Locate the cell with the specified text and output its (X, Y) center coordinate. 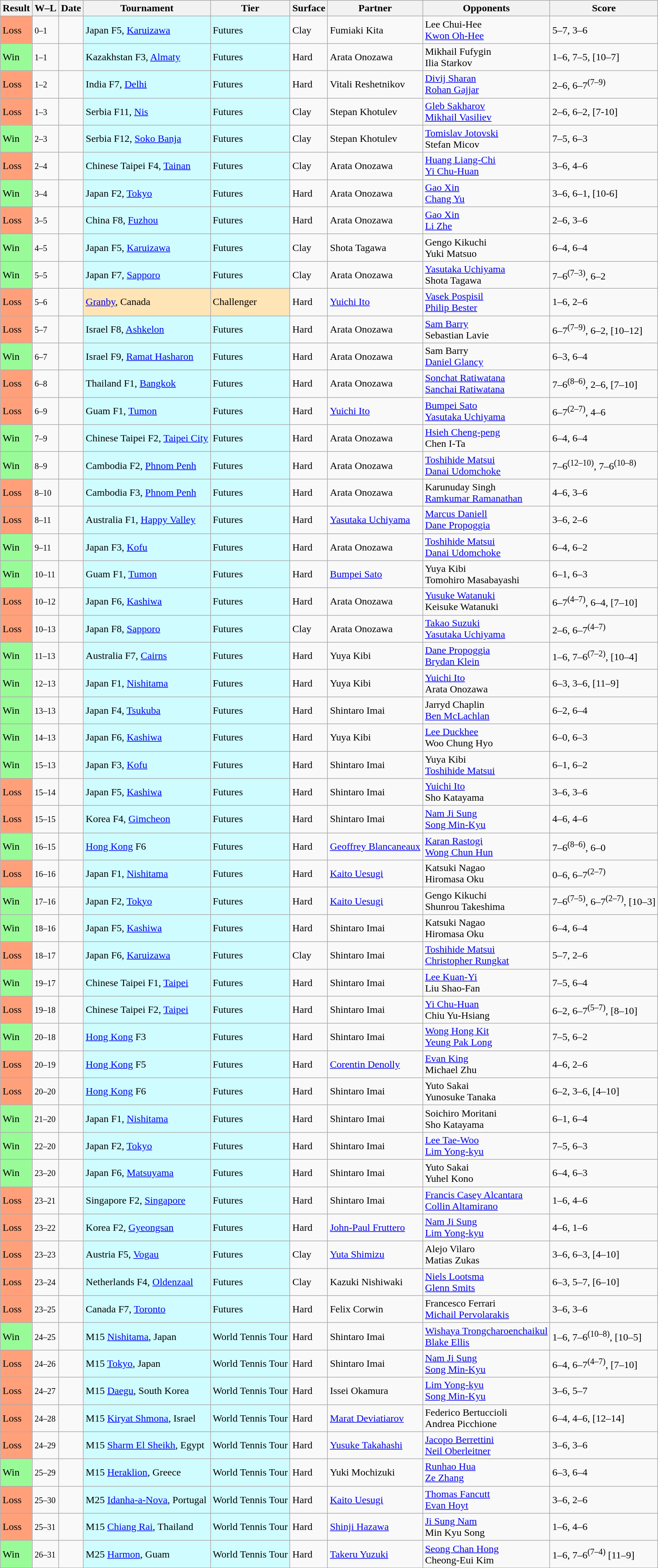
Bumpei Sato Yasutaka Uchiyama (486, 411)
Soichiro Moritani Sho Katayama (486, 1119)
Sam Barry Daniel Glancy (486, 356)
6–2, 6–7(5–7), [8–10] (604, 1010)
Yuya Kibi Tomohiro Masabayashi (486, 574)
15–14 (45, 792)
3–4 (45, 193)
Japan F6, Karuizawa (147, 956)
Corentin Denolly (375, 1064)
24–27 (45, 1391)
4–6, 3–6 (604, 493)
Ji Sung Nam Min Kyu Song (486, 1527)
1–1 (45, 57)
Japan F7, Sapporo (147, 274)
Lee Chui-Hee Kwon Oh-Hee (486, 30)
19–18 (45, 1010)
Jacopo Berrettini Neil Oberleitner (486, 1445)
3–6, 6–3, [4–10] (604, 1255)
Tournament (147, 8)
6–2, 3–6, [4–10] (604, 1091)
0–6, 6–7(2–7) (604, 874)
Seong Chan Hong Cheong-Eui Kim (486, 1554)
8–9 (45, 465)
Granby, Canada (147, 302)
17–16 (45, 901)
7–5, 6–2 (604, 1037)
M15 Sharm El Sheikh, Egypt (147, 1445)
Nam Ji Sung Lim Yong-kyu (486, 1227)
25–30 (45, 1499)
Japan F8, Sapporo (147, 628)
Bumpei Sato (375, 574)
18–17 (45, 956)
10–11 (45, 574)
6–1, 6–2 (604, 765)
6–3, 5–7, [6–10] (604, 1282)
Chinese Taipei F1, Taipei (147, 982)
Francis Casey Alcantara Collin Altamirano (486, 1200)
M25 Idanha-a-Nova, Portugal (147, 1499)
Takeru Yuzuki (375, 1554)
18–16 (45, 928)
10–13 (45, 628)
M15 Daegu, South Korea (147, 1391)
6–7(2–7), 4–6 (604, 411)
1–6, 2–6 (604, 302)
5–7, 3–6 (604, 30)
22–20 (45, 1145)
23–22 (45, 1227)
19–17 (45, 982)
15–15 (45, 819)
Yasutaka Uchiyama (375, 520)
4–6, 2–6 (604, 1064)
6–2, 6–4 (604, 710)
Kazakhstan F3, Almaty (147, 57)
1–6, 7–5, [10–7] (604, 57)
Dane Propoggia Brydan Klein (486, 656)
Yi Chu-Huan Chiu Yu-Hsiang (486, 1010)
2–6, 6–7(7–9) (604, 85)
6–4, 4–6, [12–14] (604, 1418)
7–6(8–6), 2–6, [7–10] (604, 384)
Challenger (250, 302)
0–1 (45, 30)
2–3 (45, 139)
5–6 (45, 302)
Singapore F2, Singapore (147, 1200)
10–12 (45, 602)
Wong Hong Kit Yeung Pak Long (486, 1037)
Tomislav Jotovski Stefan Micov (486, 139)
13–13 (45, 710)
6–7 (45, 356)
Thailand F1, Bangkok (147, 384)
26–31 (45, 1554)
3–6, 4–6 (604, 166)
Yuichi Ito Arata Onozawa (486, 683)
6–9 (45, 411)
Canada F7, Toronto (147, 1309)
India F7, Delhi (147, 85)
12–13 (45, 683)
24–28 (45, 1418)
6–1, 6–4 (604, 1119)
Lee Duckhee Woo Chung Hyo (486, 737)
Yasutaka Uchiyama Shota Tagawa (486, 274)
Fumiaki Kita (375, 30)
Tier (250, 8)
Austria F5, Vogau (147, 1255)
Issei Okamura (375, 1391)
Gao Xin Chang Yu (486, 193)
Chinese Taipei F4, Tainan (147, 166)
Karan Rastogi Wong Chun Hun (486, 847)
9–11 (45, 547)
Shota Tagawa (375, 248)
11–13 (45, 656)
Yuta Shimizu (375, 1255)
M25 Harmon, Guam (147, 1554)
Chinese Taipei F2, Taipei (147, 1010)
7–5, 6–4 (604, 982)
Serbia F12, Soko Banja (147, 139)
20–18 (45, 1037)
Vasek Pospisil Philip Bester (486, 302)
Thomas Fancutt Evan Hoyt (486, 1499)
23–20 (45, 1173)
China F8, Fuzhou (147, 220)
20–20 (45, 1091)
Gleb Sakharov Mikhail Vasiliev (486, 111)
M15 Tokyo, Japan (147, 1364)
3–5 (45, 220)
Japan F4, Tsukuba (147, 710)
1–6, 7–6(7–4) [11–9] (604, 1554)
Australia F1, Happy Valley (147, 520)
Hsieh Cheng-peng Chen I-Ta (486, 438)
2–6, 6–2, [7-10] (604, 111)
Japan F6, Matsuyama (147, 1173)
Shinji Hazawa (375, 1527)
7–6(7–5), 6–7(2–7), [10–3] (604, 901)
5–7, 2–6 (604, 956)
Korea F4, Gimcheon (147, 819)
W–L (45, 8)
24–26 (45, 1364)
Huang Liang-Chi Yi Chu-Huan (486, 166)
4–6, 1–6 (604, 1227)
6–4, 6–3 (604, 1173)
Chinese Taipei F2, Taipei City (147, 438)
Felix Corwin (375, 1309)
Yusuke Watanuki Keisuke Watanuki (486, 602)
M15 Nishitama, Japan (147, 1336)
6–7(4–7), 6–4, [7–10] (604, 602)
3–6, 6–1, [10-6] (604, 193)
23–24 (45, 1282)
M15 Chiang Rai, Thailand (147, 1527)
16–16 (45, 874)
M15 Kiryat Shmona, Israel (147, 1418)
M15 Heraklion, Greece (147, 1473)
Yuto Sakai Yunosuke Tanaka (486, 1091)
23–21 (45, 1200)
Geoffrey Blancaneaux (375, 847)
15–13 (45, 765)
Yuichi Ito Sho Katayama (486, 792)
Cambodia F3, Phnom Penh (147, 493)
24–29 (45, 1445)
Takao Suzuki Yasutaka Uchiyama (486, 628)
5–7 (45, 329)
Opponents (486, 8)
Gao Xin Li Zhe (486, 220)
Netherlands F4, Oldenzaal (147, 1282)
7–6(12–10), 7–6(10–8) (604, 465)
23–25 (45, 1309)
Federico Bertuccioli Andrea Picchione (486, 1418)
25–31 (45, 1527)
Israel F8, Ashkelon (147, 329)
Sonchat Ratiwatana Sanchai Ratiwatana (486, 384)
5–5 (45, 274)
1–6, 7–6(7–2), [10–4] (604, 656)
Lee Tae-Woo Lim Yong-kyu (486, 1145)
Yuki Mochizuki (375, 1473)
6–4, 6–2 (604, 547)
2–6, 3–6 (604, 220)
2–6, 6–7(4–7) (604, 628)
7–6(7–3), 6–2 (604, 274)
1–3 (45, 111)
Serbia F11, Nis (147, 111)
6–0, 6–3 (604, 737)
23–23 (45, 1255)
Partner (375, 8)
Runhao Hua Ze Zhang (486, 1473)
Yusuke Takahashi (375, 1445)
Niels Lootsma Glenn Smits (486, 1282)
8–10 (45, 493)
Yuya Kibi Toshihide Matsui (486, 765)
7–9 (45, 438)
Francesco Ferrari Michail Pervolarakis (486, 1309)
Gengo Kikuchi Yuki Matsuo (486, 248)
John-Paul Fruttero (375, 1227)
7–6(8–6), 6–0 (604, 847)
Mikhail Fufygin Ilia Starkov (486, 57)
6–8 (45, 384)
Karunuday Singh Ramkumar Ramanathan (486, 493)
Toshihide Matsui Christopher Rungkat (486, 956)
Lim Yong-kyu Song Min-Kyu (486, 1391)
4–5 (45, 248)
8–11 (45, 520)
Australia F7, Cairns (147, 656)
1–2 (45, 85)
24–25 (45, 1336)
Wishaya Trongcharoenchaikul Blake Ellis (486, 1336)
1–6, 7–6(10–8), [10–5] (604, 1336)
21–20 (45, 1119)
25–29 (45, 1473)
3–6, 5–7 (604, 1391)
Divij Sharan Rohan Gajjar (486, 85)
Yuto Sakai Yuhel Kono (486, 1173)
2–4 (45, 166)
Sam Barry Sebastian Lavie (486, 329)
6–7(7–9), 6–2, [10–12] (604, 329)
Jarryd Chaplin Ben McLachlan (486, 710)
Kazuki Nishiwaki (375, 1282)
Evan King Michael Zhu (486, 1064)
16–15 (45, 847)
6–1, 6–3 (604, 574)
Surface (309, 8)
Alejo Vilaro Matias Zukas (486, 1255)
Date (71, 8)
Cambodia F2, Phnom Penh (147, 465)
6–3, 3–6, [11–9] (604, 683)
Korea F2, Gyeongsan (147, 1227)
Israel F9, Ramat Hasharon (147, 356)
Marcus Daniell Dane Propoggia (486, 520)
14–13 (45, 737)
Score (604, 8)
Hong Kong F3 (147, 1037)
Lee Kuan-Yi Liu Shao-Fan (486, 982)
Vitali Reshetnikov (375, 85)
Result (16, 8)
4–6, 4–6 (604, 819)
Gengo Kikuchi Shunrou Takeshima (486, 901)
6–4, 6–7(4–7), [7–10] (604, 1364)
Marat Deviatiarov (375, 1418)
20–19 (45, 1064)
Hong Kong F5 (147, 1064)
